Return the (x, y) coordinate for the center point of the cell that contains the specified text.  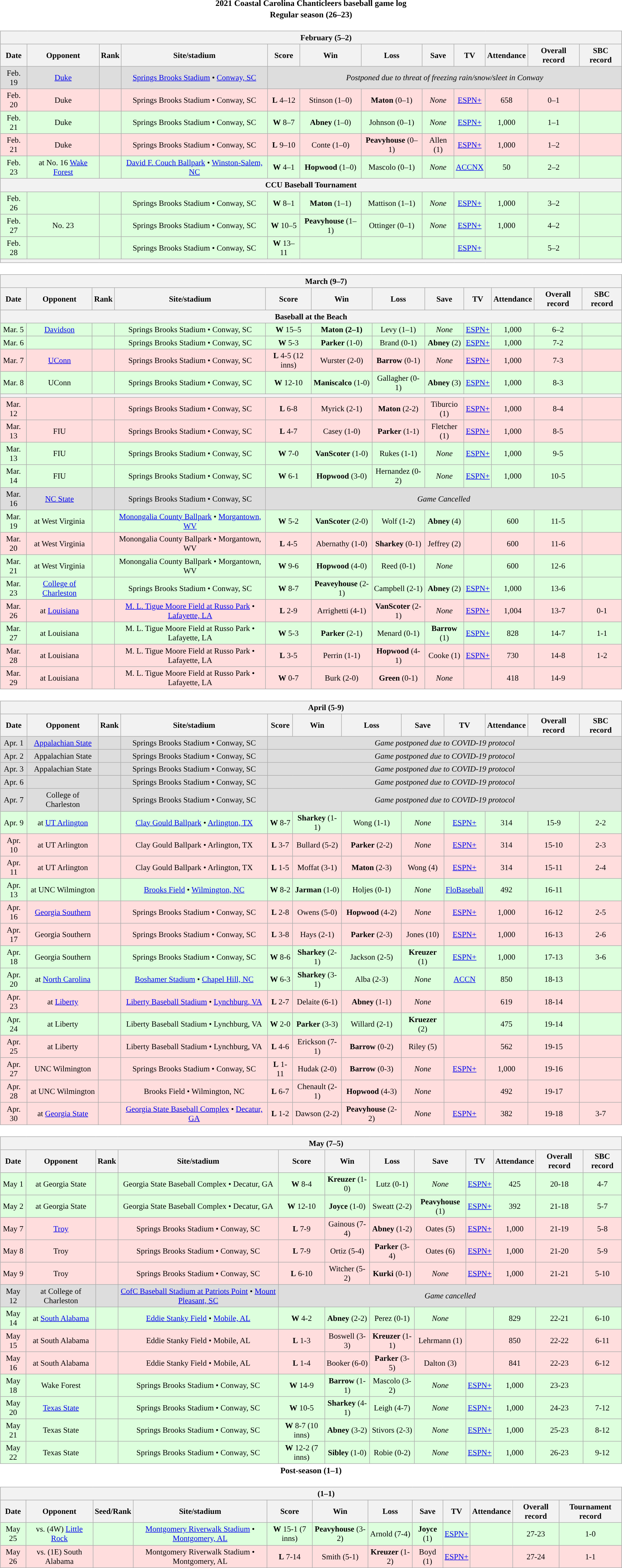
W 4–1 (284, 167)
6-12 (602, 1363)
0–1 (553, 100)
Peavyhouse (1–1) (330, 226)
May 2 (13, 1206)
Peavyhouse (3-2) (340, 1534)
27-24 (536, 1556)
W 8–1 (284, 203)
14-8 (558, 655)
Robie (0-2) (392, 1453)
Joyce (1-0) (347, 1206)
W 6-1 (288, 476)
Seed/Rank (113, 1512)
4-7 (602, 1183)
Feb. 19 (14, 78)
Feb. 27 (14, 226)
Feb. 20 (14, 100)
Boyd (1) (428, 1556)
Mar. 26 (14, 611)
Oates (5) (440, 1229)
11-5 (558, 521)
Abney (4) (444, 521)
Apr. 10 (14, 845)
Mar. 16 (14, 498)
Sibley (1-0) (347, 1453)
L 2-8 (280, 912)
Apr. 20 (14, 979)
Mattison (1–1) (392, 203)
3-7 (601, 1114)
L 1-11 (280, 1069)
Maton (0–1) (392, 100)
Mar. 5 (14, 330)
Hernandez (0-2) (398, 476)
W 10–5 (284, 226)
21-18 (560, 1206)
Perrin (1-1) (342, 655)
Kruezer (2) (423, 1024)
Apr. 3 (14, 769)
VanScoter (1-0) (342, 454)
22-21 (560, 1318)
Parker (2-1) (342, 633)
Abney (2-2) (347, 1318)
Cooke (1) (444, 655)
Barrow (1-1) (347, 1385)
L 2-9 (288, 611)
Owens (5-0) (317, 912)
W 4-2 (301, 1318)
8-4 (558, 409)
Feb. 28 (14, 248)
10-5 (558, 476)
May 8 (13, 1251)
20-18 (560, 1183)
392 (515, 1206)
L 6-7 (280, 1091)
Peavyhouse (2-2) (371, 1114)
Postponed due to threat of freezing rain/snow/sleet in Conway (445, 78)
Barrow (0-1) (398, 360)
Apr. 18 (14, 957)
Apr. 17 (14, 934)
L 3-8 (280, 934)
Mar. 12 (14, 409)
Maton (2-2) (398, 409)
Lutz (0-1) (392, 1183)
L 7-14 (289, 1556)
W 6-3 (280, 979)
Sharkey (0-1) (398, 543)
658 (506, 100)
14-7 (558, 633)
Apr. 7 (14, 800)
2-4 (601, 867)
W 8–7 (284, 123)
May 7 (13, 1229)
16-12 (554, 912)
May 22 (13, 1453)
Hopwood (3-0) (342, 476)
VanScoter (2-1) (398, 611)
May 26 (13, 1556)
Jackson (2-5) (371, 957)
Wong (4) (423, 867)
Mar. 8 (14, 382)
15-10 (554, 845)
Game cancelled (450, 1296)
5-9 (602, 1251)
Erickson (7-1) (317, 1047)
828 (513, 633)
May 18 (13, 1385)
L 4-7 (288, 431)
Baseball at the Beach (311, 317)
Hopwood (4-1) (398, 655)
9-5 (558, 454)
21-21 (560, 1273)
Barrow (0-3) (371, 1069)
L 4–12 (284, 100)
No. 23 (63, 226)
1–1 (553, 123)
Sharkey (3-1) (317, 979)
Maton (2–1) (342, 330)
May 14 (13, 1318)
1-0 (590, 1534)
Willard (2-1) (371, 1024)
W 10-5 (301, 1408)
Apr. 9 (14, 823)
Hudak (2-0) (317, 1069)
13-7 (558, 611)
W 14-9 (301, 1385)
Maton (2-3) (371, 867)
L 1-3 (301, 1340)
Apr. 30 (14, 1114)
425 (515, 1183)
Apr. 16 (14, 912)
L 4-5 (12 inns) (288, 360)
L 1-4 (301, 1363)
W 8-2 (280, 890)
NC State (60, 498)
16-13 (554, 934)
David F. Couch Ballpark • Winston-Salem, NC (194, 167)
7-3 (558, 360)
Smith (5-1) (340, 1556)
Davidson (60, 330)
FloBaseball (464, 890)
Wake Forest (61, 1385)
2–2 (553, 167)
(1–1) (311, 1494)
21-20 (560, 1251)
Green (0-1) (398, 678)
Levy (1–1) (398, 330)
17-13 (554, 957)
14-9 (558, 678)
19-14 (554, 1024)
562 (506, 1047)
Gallagher (0-1) (398, 382)
Gainous (7-4) (347, 1229)
W 8-4 (301, 1183)
2-2 (601, 823)
W 8-6 (280, 957)
Rukes (1-1) (398, 454)
Mar. 6 (14, 343)
Kreuzer (1) (423, 957)
April (5-9) (311, 708)
Ortiz (5-4) (347, 1251)
Apr. 27 (14, 1069)
Sharkey (4-1) (347, 1408)
Boshamer Stadium • Chapel Hill, NC (194, 979)
Abney (1–0) (330, 123)
Casey (1-0) (342, 431)
L 9–10 (284, 145)
2-5 (601, 912)
Tournament record (590, 1512)
Peaveyhouse (2-1) (342, 588)
6-10 (602, 1318)
Stinson (1–0) (330, 100)
27-23 (536, 1534)
Jarman (1-0) (317, 890)
Mar. 29 (14, 678)
Hays (2-1) (317, 934)
at No. 16 Wake Forest (63, 167)
Sharkey (1-1) (317, 823)
Parker (1-0) (342, 343)
18-14 (554, 1002)
Kurki (0-1) (392, 1273)
W 13–11 (284, 248)
619 (506, 1002)
Bullard (5-2) (317, 845)
Perez (0-1) (392, 1318)
Game Cancelled (444, 498)
Lehrmann (1) (440, 1340)
Apr. 11 (14, 867)
W 12-2 (7 inns) (301, 1453)
Burk (2-0) (342, 678)
22-22 (560, 1340)
W 15-1 (7 inns) (289, 1534)
Apr. 24 (14, 1024)
16-11 (554, 890)
Fletcher (1) (444, 431)
Jeffrey (2) (444, 543)
3–2 (553, 203)
475 (506, 1024)
Myrick (2-1) (342, 409)
ACCN (464, 979)
L 1-5 (280, 867)
Peavyhouse (0–1) (392, 145)
6–2 (558, 330)
Parker (2-3) (371, 934)
Holjes (0-1) (371, 890)
Hopwood (4-2) (371, 912)
Apr. 25 (14, 1047)
Apr. 28 (14, 1091)
Maton (1–1) (330, 203)
Mar. 21 (14, 566)
Hopwood (1–0) (330, 167)
May 12 (13, 1296)
W 0-7 (288, 678)
11-6 (558, 543)
W 5-2 (288, 521)
Mar. 27 (14, 633)
Oates (6) (440, 1251)
W 8-7 (10 inns) (301, 1431)
Apr. 2 (14, 756)
Abernathy (1-0) (342, 543)
W 9-6 (288, 566)
19-18 (554, 1114)
Jones (10) (423, 934)
Abney (1-1) (371, 1002)
Parker (3-3) (317, 1024)
9-12 (602, 1453)
1-2 (602, 655)
Mar. 19 (14, 521)
8-12 (602, 1431)
L 6-10 (301, 1273)
Arrighetti (4-1) (342, 611)
CofC Baseball Stadium at Patriots Point • Mount Pleasant, SC (199, 1296)
418 (513, 678)
12-6 (558, 566)
May 21 (13, 1431)
19-16 (554, 1069)
Parker (3-5) (392, 1363)
19-15 (554, 1047)
Kreuzer (1-2) (390, 1556)
5-8 (602, 1229)
Delaite (6-1) (317, 1002)
Apr. 23 (14, 1002)
ACCNX (470, 167)
22-23 (560, 1363)
730 (513, 655)
Menard (0-1) (398, 633)
March (9–7) (311, 281)
2-6 (601, 934)
May 25 (13, 1534)
Chenault (2-1) (317, 1091)
Johnson (0–1) (392, 123)
at North Carolina (62, 979)
UNC Wilmington (62, 1069)
L 3-7 (280, 845)
1–2 (553, 145)
Reed (0-1) (398, 566)
6-11 (602, 1340)
Ottinger (0–1) (392, 226)
Feb. 26 (14, 203)
1,004 (513, 611)
19-17 (554, 1091)
L 4-6 (280, 1047)
3-6 (601, 957)
May (7–5) (311, 1144)
2-3 (601, 845)
Barrow (1) (444, 633)
L 3-5 (288, 655)
7-12 (602, 1408)
Allen (1) (438, 145)
Campbell (2-1) (398, 588)
Leigh (4-7) (392, 1408)
5–2 (553, 248)
0-1 (602, 611)
8-3 (558, 382)
Mascolo (3-2) (392, 1385)
vs. (1E) South Alabama (59, 1556)
829 (515, 1318)
Boswell (3-3) (347, 1340)
5-10 (602, 1273)
Stivors (2-3) (392, 1431)
5-7 (602, 1206)
Feb. 23 (14, 167)
Wong (1-1) (371, 823)
May 20 (13, 1408)
Brand (0-1) (398, 343)
Mar. 28 (14, 655)
26-23 (560, 1453)
May 16 (13, 1363)
50 (506, 167)
Peavyhouse (1) (440, 1206)
W 15–5 (288, 330)
841 (515, 1363)
May 1 (13, 1183)
W 7-0 (288, 454)
Dawson (2-2) (317, 1114)
Tiburcio (1) (444, 409)
Maniscalco (1-0) (342, 382)
13-6 (558, 588)
Kreuzer (1-1) (392, 1340)
Alba (2-3) (371, 979)
Mar. 7 (14, 360)
Mar. 14 (14, 476)
Abney (1-2) (392, 1229)
vs. (4W) Little Rock (59, 1534)
February (5–2) (311, 37)
Hopwood (4-0) (342, 566)
May 9 (13, 1273)
382 (506, 1114)
23-23 (560, 1385)
Booker (6-0) (347, 1363)
Wolf (1-2) (398, 521)
Mar. 23 (14, 588)
W 2-0 (280, 1024)
Mar. 20 (14, 543)
Mascolo (0–1) (392, 167)
Sharkey (2-1) (317, 957)
L 6-8 (288, 409)
VanScoter (2-0) (342, 521)
25-23 (560, 1431)
8-5 (558, 431)
at College of Charleston (61, 1296)
May 15 (13, 1340)
Arnold (7-4) (390, 1534)
Parker (3-4) (392, 1251)
24-23 (560, 1408)
Kreuzer (1-0) (347, 1183)
L 4-5 (288, 543)
15-11 (554, 867)
21-19 (560, 1229)
Apr. 1 (14, 743)
Apr. 13 (14, 890)
Parker (1-1) (398, 431)
L 2-7 (280, 1002)
Apr. 6 (14, 782)
4–2 (553, 226)
Sweatt (2-2) (392, 1206)
18-13 (554, 979)
Joyce (1) (428, 1534)
Hopwood (4-3) (371, 1091)
CCU Baseball Tournament (311, 185)
Moffat (3-1) (317, 867)
7-2 (558, 343)
Wurster (2-0) (342, 360)
Dalton (3) (440, 1363)
Abney (3-2) (347, 1431)
L 1-2 (280, 1114)
Conte (1–0) (330, 145)
Abney (3) (444, 382)
Riley (5) (423, 1047)
Parker (2-2) (371, 845)
15-9 (554, 823)
Barrow (0-2) (371, 1047)
Witcher (5-2) (347, 1273)
